From the cell containing the given text, extract its center point as (X, Y) coordinate. 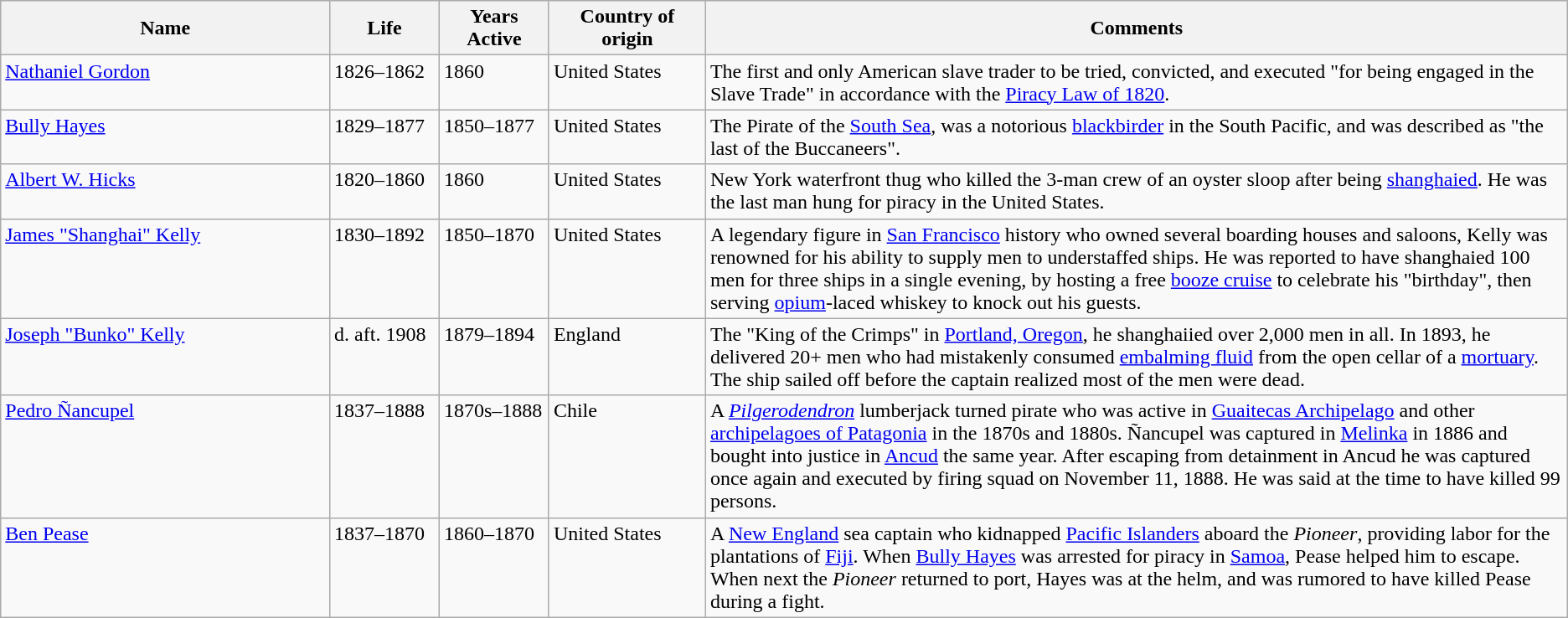
Name (166, 28)
Chile (627, 456)
James "Shanghai" Kelly (166, 268)
1870s–1888 (494, 456)
Albert W. Hicks (166, 191)
1826–1862 (385, 82)
Country of origin (627, 28)
d. aft. 1908 (385, 357)
1830–1892 (385, 268)
1860–1870 (494, 568)
Joseph "Bunko" Kelly (166, 357)
1829–1877 (385, 137)
The Pirate of the South Sea, was a notorious blackbirder in the South Pacific, and was described as "the last of the Buccaneers". (1136, 137)
1820–1860 (385, 191)
Bully Hayes (166, 137)
Pedro Ñancupel (166, 456)
1850–1870 (494, 268)
Life (385, 28)
1850–1877 (494, 137)
Comments (1136, 28)
Nathaniel Gordon (166, 82)
1837–1888 (385, 456)
1879–1894 (494, 357)
Ben Pease (166, 568)
England (627, 357)
Years Active (494, 28)
1837–1870 (385, 568)
